Search for the cell housing the specified text and yield its (X, Y) center coordinate. 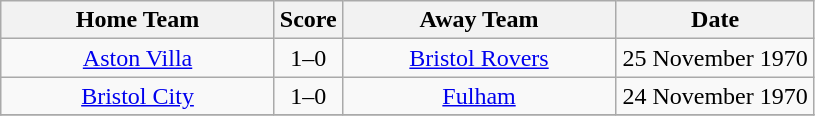
Away Team (479, 20)
25 November 1970 (716, 58)
Aston Villa (138, 58)
Bristol City (138, 96)
24 November 1970 (716, 96)
Score (308, 20)
Fulham (479, 96)
Date (716, 20)
Bristol Rovers (479, 58)
Home Team (138, 20)
